Output the [x, y] coordinate of the center of the cell containing the given text.  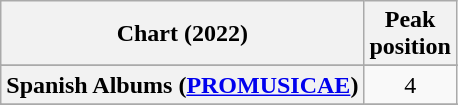
Spanish Albums (PROMUSICAE) [182, 85]
Peakposition [410, 34]
4 [410, 85]
Chart (2022) [182, 34]
